Search for the cell housing the specified text and yield its (X, Y) center coordinate. 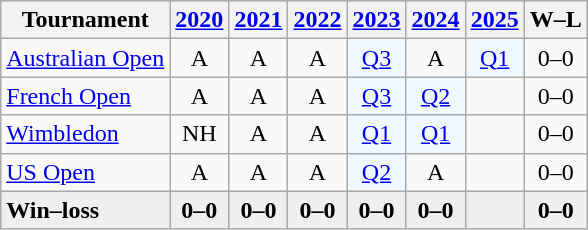
Tournament (86, 20)
2023 (376, 20)
2021 (258, 20)
Wimbledon (86, 134)
W–L (556, 20)
French Open (86, 96)
2020 (200, 20)
2022 (318, 20)
2025 (494, 20)
US Open (86, 172)
NH (200, 134)
Australian Open (86, 58)
Win–loss (86, 210)
2024 (436, 20)
